Return (X, Y) of the center of cell containing provided text 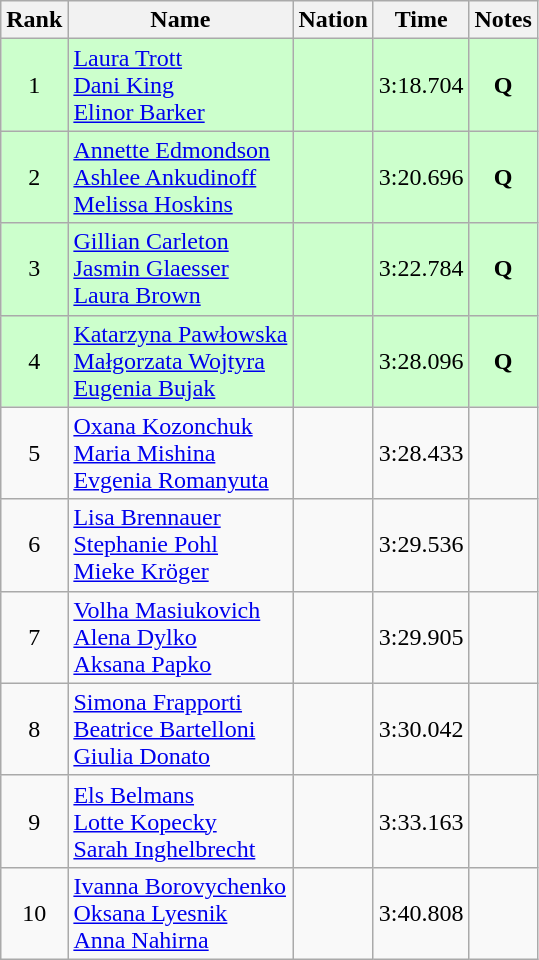
Nation (333, 20)
3:40.808 (421, 913)
10 (34, 913)
Name (180, 20)
Lisa BrennauerStephanie PohlMieke Kröger (180, 545)
3 (34, 269)
1 (34, 85)
3:30.042 (421, 729)
3:28.096 (421, 361)
3:29.905 (421, 637)
Katarzyna PawłowskaMałgorzata WojtyraEugenia Bujak (180, 361)
3:20.696 (421, 177)
3:33.163 (421, 821)
Simona FrapportiBeatrice BartelloniGiulia Donato (180, 729)
Rank (34, 20)
9 (34, 821)
8 (34, 729)
Ivanna BorovychenkoOksana LyesnikAnna Nahirna (180, 913)
Annette EdmondsonAshlee AnkudinoffMelissa Hoskins (180, 177)
Gillian CarletonJasmin GlaesserLaura Brown (180, 269)
Els BelmansLotte KopeckySarah Inghelbrecht (180, 821)
3:22.784 (421, 269)
Volha MasiukovichAlena DylkoAksana Papko (180, 637)
Laura TrottDani KingElinor Barker (180, 85)
Oxana KozonchukMaria MishinaEvgenia Romanyuta (180, 453)
4 (34, 361)
5 (34, 453)
6 (34, 545)
3:18.704 (421, 85)
3:28.433 (421, 453)
3:29.536 (421, 545)
2 (34, 177)
Time (421, 20)
7 (34, 637)
Notes (503, 20)
